Provide the [x, y] coordinate of the cell's center where the given text is located.  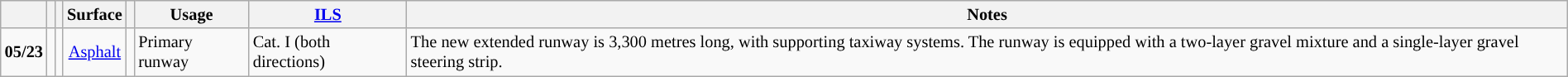
Primary runway [192, 52]
Usage [192, 14]
Asphalt [94, 52]
05/23 [24, 52]
Cat. I (both directions) [327, 52]
Notes [987, 14]
ILS [327, 14]
Surface [94, 14]
